Find where the given text appears and provide that cell's center as [X, Y] coordinate. 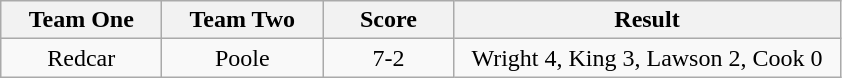
Wright 4, King 3, Lawson 2, Cook 0 [647, 58]
Team One [82, 20]
Redcar [82, 58]
Score [388, 20]
Poole [242, 58]
Team Two [242, 20]
7-2 [388, 58]
Result [647, 20]
